Identify which cell holds the provided text, then report its (X, Y) central coordinate. 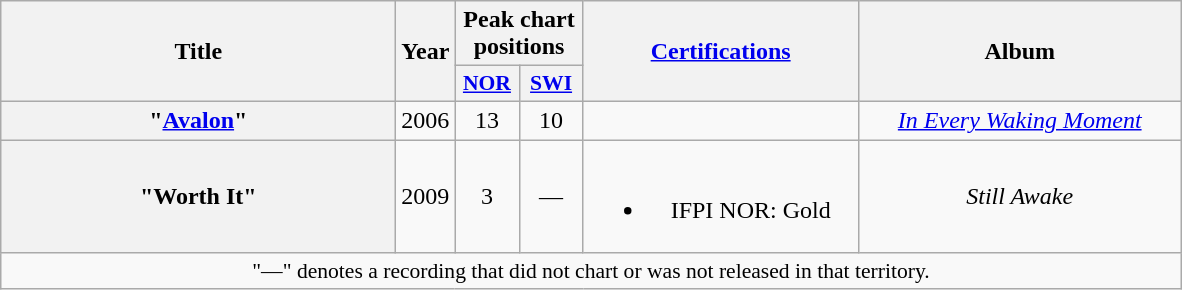
Title (198, 52)
Certifications (720, 52)
13 (487, 120)
"Worth It" (198, 196)
SWI (551, 84)
2009 (426, 196)
Album (1020, 52)
IFPI NOR: Gold (720, 196)
2006 (426, 120)
In Every Waking Moment (1020, 120)
Year (426, 52)
NOR (487, 84)
— (551, 196)
"—" denotes a recording that did not chart or was not released in that territory. (591, 271)
Peak chart positions (519, 34)
10 (551, 120)
3 (487, 196)
"Avalon" (198, 120)
Still Awake (1020, 196)
